Return the [x, y] coordinate for the center point of the cell that contains the specified text.  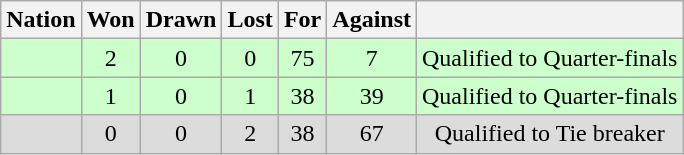
Drawn [181, 20]
Lost [250, 20]
Won [110, 20]
39 [372, 96]
Nation [41, 20]
67 [372, 134]
Against [372, 20]
Qualified to Tie breaker [550, 134]
7 [372, 58]
For [302, 20]
75 [302, 58]
